Extract the (X, Y) coordinate from the center of the cell holding the provided text.  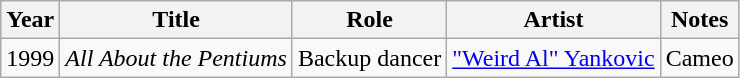
Cameo (700, 58)
Role (369, 20)
Title (176, 20)
"Weird Al" Yankovic (554, 58)
Notes (700, 20)
Backup dancer (369, 58)
Artist (554, 20)
All About the Pentiums (176, 58)
1999 (30, 58)
Year (30, 20)
